For the text-containing cell, return its midpoint in (X, Y) coordinate format. 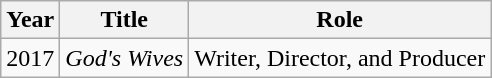
2017 (30, 58)
Writer, Director, and Producer (340, 58)
Year (30, 20)
God's Wives (124, 58)
Title (124, 20)
Role (340, 20)
